Detect which cell encompasses the target text, then output its [x, y] center coordinate. 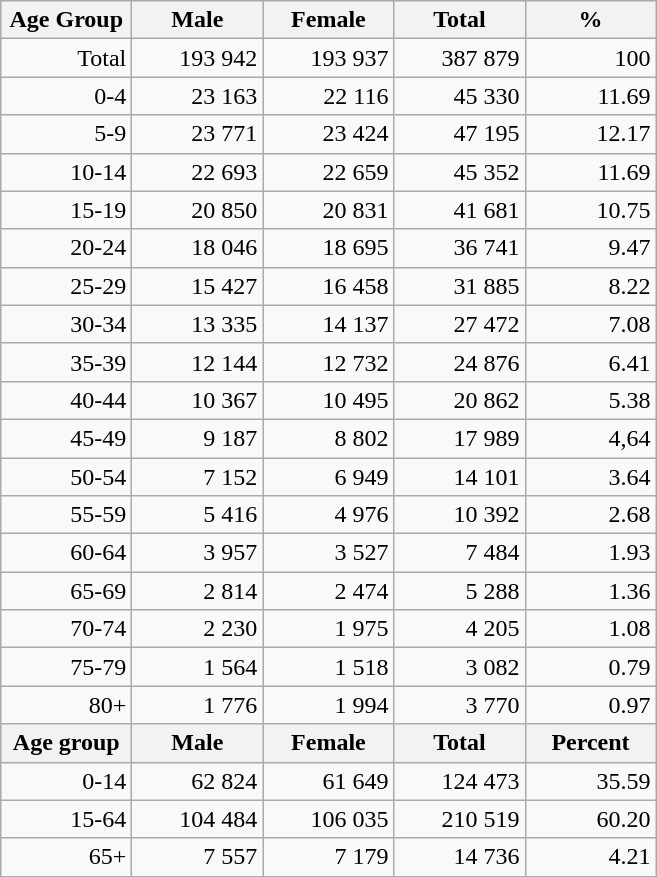
1.36 [590, 591]
70-74 [66, 629]
0.79 [590, 667]
106 035 [328, 819]
9.47 [590, 248]
45 330 [460, 96]
45-49 [66, 438]
2 814 [198, 591]
25-29 [66, 286]
60-64 [66, 553]
7 152 [198, 477]
16 458 [328, 286]
7 484 [460, 553]
2 230 [198, 629]
30-34 [66, 324]
193 942 [198, 58]
20 850 [198, 210]
35-39 [66, 362]
22 693 [198, 172]
17 989 [460, 438]
7 557 [198, 857]
13 335 [198, 324]
2 474 [328, 591]
1 776 [198, 705]
4.21 [590, 857]
10 367 [198, 400]
5.38 [590, 400]
7 179 [328, 857]
Percent [590, 743]
12 732 [328, 362]
14 736 [460, 857]
23 163 [198, 96]
35.59 [590, 781]
100 [590, 58]
45 352 [460, 172]
5-9 [66, 134]
12 144 [198, 362]
0-4 [66, 96]
55-59 [66, 515]
10.75 [590, 210]
Age Group [66, 20]
124 473 [460, 781]
9 187 [198, 438]
5 416 [198, 515]
61 649 [328, 781]
22 116 [328, 96]
10-14 [66, 172]
10 495 [328, 400]
1 518 [328, 667]
10 392 [460, 515]
18 695 [328, 248]
62 824 [198, 781]
4 976 [328, 515]
1 975 [328, 629]
15-64 [66, 819]
20-24 [66, 248]
210 519 [460, 819]
4 205 [460, 629]
1 994 [328, 705]
20 862 [460, 400]
0.97 [590, 705]
20 831 [328, 210]
80+ [66, 705]
41 681 [460, 210]
3 082 [460, 667]
1 564 [198, 667]
3 957 [198, 553]
387 879 [460, 58]
50-54 [66, 477]
31 885 [460, 286]
47 195 [460, 134]
193 937 [328, 58]
5 288 [460, 591]
1.93 [590, 553]
23 424 [328, 134]
3 527 [328, 553]
36 741 [460, 248]
15-19 [66, 210]
65-69 [66, 591]
Age group [66, 743]
40-44 [66, 400]
12.17 [590, 134]
7.08 [590, 324]
75-79 [66, 667]
18 046 [198, 248]
8.22 [590, 286]
2.68 [590, 515]
3.64 [590, 477]
1.08 [590, 629]
% [590, 20]
60.20 [590, 819]
0-14 [66, 781]
4,64 [590, 438]
14 101 [460, 477]
27 472 [460, 324]
65+ [66, 857]
15 427 [198, 286]
24 876 [460, 362]
22 659 [328, 172]
6.41 [590, 362]
104 484 [198, 819]
3 770 [460, 705]
8 802 [328, 438]
6 949 [328, 477]
14 137 [328, 324]
23 771 [198, 134]
